From the cell containing the given text, extract its center point as (x, y) coordinate. 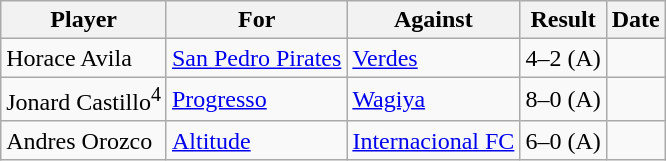
San Pedro Pirates (256, 58)
Altitude (256, 140)
Andres Orozco (84, 140)
Verdes (434, 58)
6–0 (A) (563, 140)
4–2 (A) (563, 58)
Player (84, 20)
Wagiya (434, 100)
Progresso (256, 100)
Result (563, 20)
Date (636, 20)
For (256, 20)
Horace Avila (84, 58)
Against (434, 20)
Internacional FC (434, 140)
Jonard Castillo4 (84, 100)
8–0 (A) (563, 100)
